Detect which cell encompasses the target text, then output its [X, Y] center coordinate. 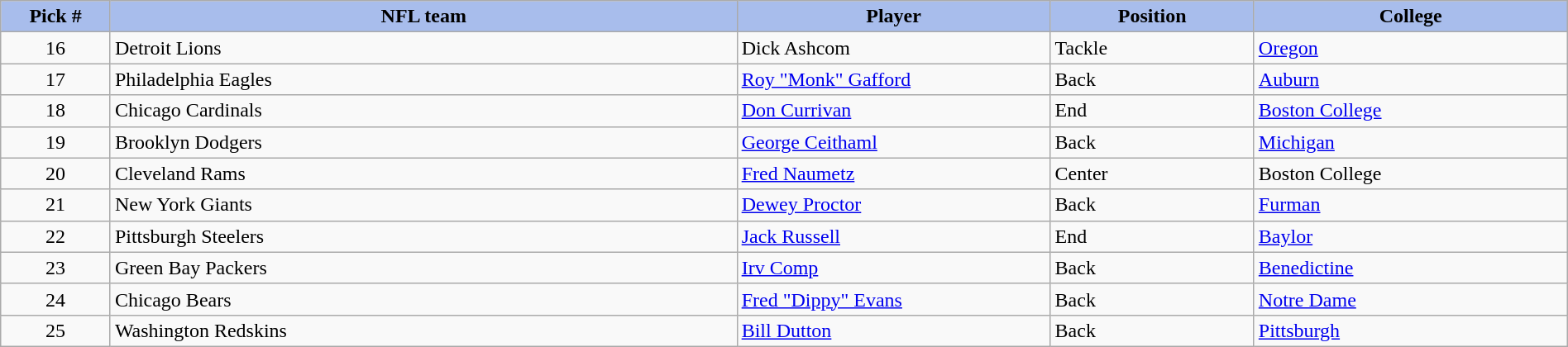
Player [893, 17]
22 [56, 236]
Pick # [56, 17]
Pittsburgh Steelers [423, 236]
Fred "Dippy" Evans [893, 299]
Bill Dutton [893, 330]
17 [56, 79]
NFL team [423, 17]
Michigan [1411, 142]
Philadelphia Eagles [423, 79]
Chicago Cardinals [423, 111]
Dick Ashcom [893, 48]
19 [56, 142]
Furman [1411, 205]
Irv Comp [893, 268]
Oregon [1411, 48]
Jack Russell [893, 236]
23 [56, 268]
College [1411, 17]
18 [56, 111]
Position [1152, 17]
Pittsburgh [1411, 330]
Center [1152, 173]
Fred Naumetz [893, 173]
Chicago Bears [423, 299]
Auburn [1411, 79]
Dewey Proctor [893, 205]
24 [56, 299]
Notre Dame [1411, 299]
Green Bay Packers [423, 268]
Baylor [1411, 236]
Detroit Lions [423, 48]
New York Giants [423, 205]
Don Currivan [893, 111]
George Ceithaml [893, 142]
Tackle [1152, 48]
16 [56, 48]
21 [56, 205]
25 [56, 330]
Benedictine [1411, 268]
Washington Redskins [423, 330]
Brooklyn Dodgers [423, 142]
Roy "Monk" Gafford [893, 79]
Cleveland Rams [423, 173]
20 [56, 173]
